Capture the cell that displays the provided text and extract its [X, Y] central coordinate. 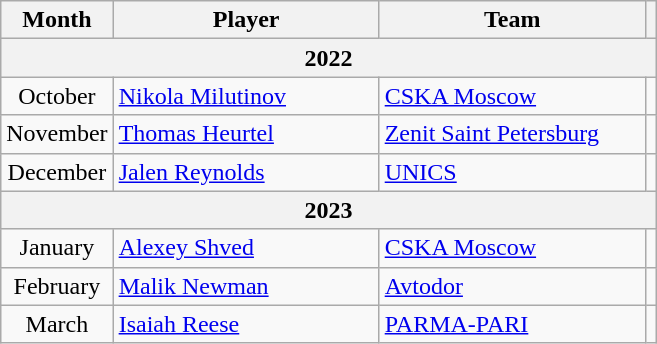
Team [512, 20]
March [57, 324]
PARMA-PARI [512, 324]
Isaiah Reese [246, 324]
Jalen Reynolds [246, 172]
UNICS [512, 172]
February [57, 286]
October [57, 96]
2023 [329, 210]
Malik Newman [246, 286]
Nikola Milutinov [246, 96]
December [57, 172]
Zenit Saint Petersburg [512, 134]
Month [57, 20]
Thomas Heurtel [246, 134]
January [57, 248]
Player [246, 20]
Avtodor [512, 286]
November [57, 134]
Alexey Shved [246, 248]
2022 [329, 58]
